Identify which cell holds the provided text, then report its (x, y) central coordinate. 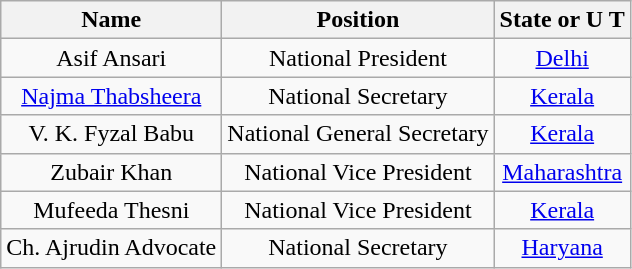
V. K. Fyzal Babu (112, 134)
State or U T (562, 20)
Ch. Ajrudin Advocate (112, 248)
Name (112, 20)
National President (358, 58)
National General Secretary (358, 134)
Mufeeda Thesni (112, 210)
Maharashtra (562, 172)
Zubair Khan (112, 172)
Position (358, 20)
Haryana (562, 248)
Najma Thabsheera (112, 96)
Delhi (562, 58)
Asif Ansari (112, 58)
